Pinpoint the cell where the given text exists, returning its [x, y] midpoint coordinate. 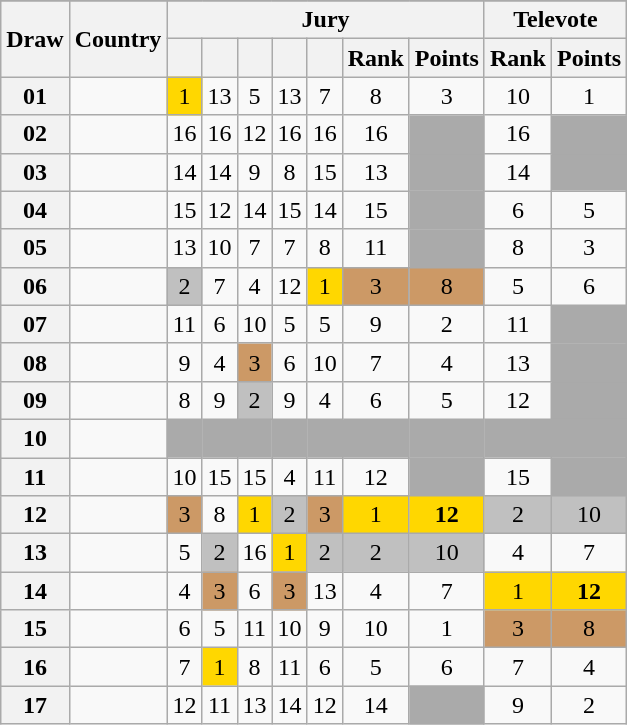
17 [35, 705]
Draw [35, 39]
01 [35, 96]
06 [35, 286]
04 [35, 210]
Country [118, 39]
07 [35, 324]
Televote [555, 20]
09 [35, 400]
02 [35, 134]
05 [35, 248]
Jury [326, 20]
03 [35, 172]
08 [35, 362]
